From the cell containing the given text, extract its center point as [x, y] coordinate. 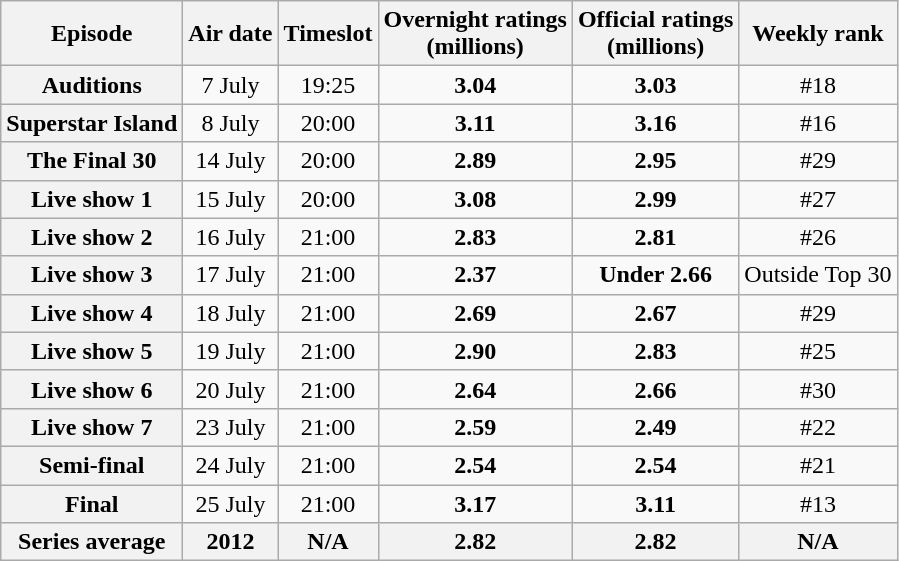
Air date [230, 34]
3.08 [475, 199]
17 July [230, 275]
Live show 5 [92, 351]
#21 [818, 465]
#30 [818, 389]
Live show 7 [92, 427]
23 July [230, 427]
8 July [230, 123]
Live show 4 [92, 313]
Official ratings(millions) [655, 34]
20 July [230, 389]
14 July [230, 161]
18 July [230, 313]
25 July [230, 503]
2.89 [475, 161]
7 July [230, 85]
3.04 [475, 85]
Live show 6 [92, 389]
2.37 [475, 275]
2.99 [655, 199]
Live show 3 [92, 275]
Weekly rank [818, 34]
Timeslot [328, 34]
#26 [818, 237]
19:25 [328, 85]
Final [92, 503]
3.16 [655, 123]
#22 [818, 427]
#25 [818, 351]
24 July [230, 465]
Live show 2 [92, 237]
Series average [92, 542]
Episode [92, 34]
3.03 [655, 85]
#27 [818, 199]
Auditions [92, 85]
2.66 [655, 389]
Live show 1 [92, 199]
#13 [818, 503]
Under 2.66 [655, 275]
2.90 [475, 351]
The Final 30 [92, 161]
2.69 [475, 313]
2.67 [655, 313]
19 July [230, 351]
#16 [818, 123]
2.64 [475, 389]
2.81 [655, 237]
Overnight ratings(millions) [475, 34]
2.59 [475, 427]
#18 [818, 85]
2012 [230, 542]
Superstar Island [92, 123]
2.95 [655, 161]
Semi-final [92, 465]
16 July [230, 237]
3.17 [475, 503]
15 July [230, 199]
2.49 [655, 427]
Outside Top 30 [818, 275]
